Find where the given text appears and provide that cell's center as (x, y) coordinate. 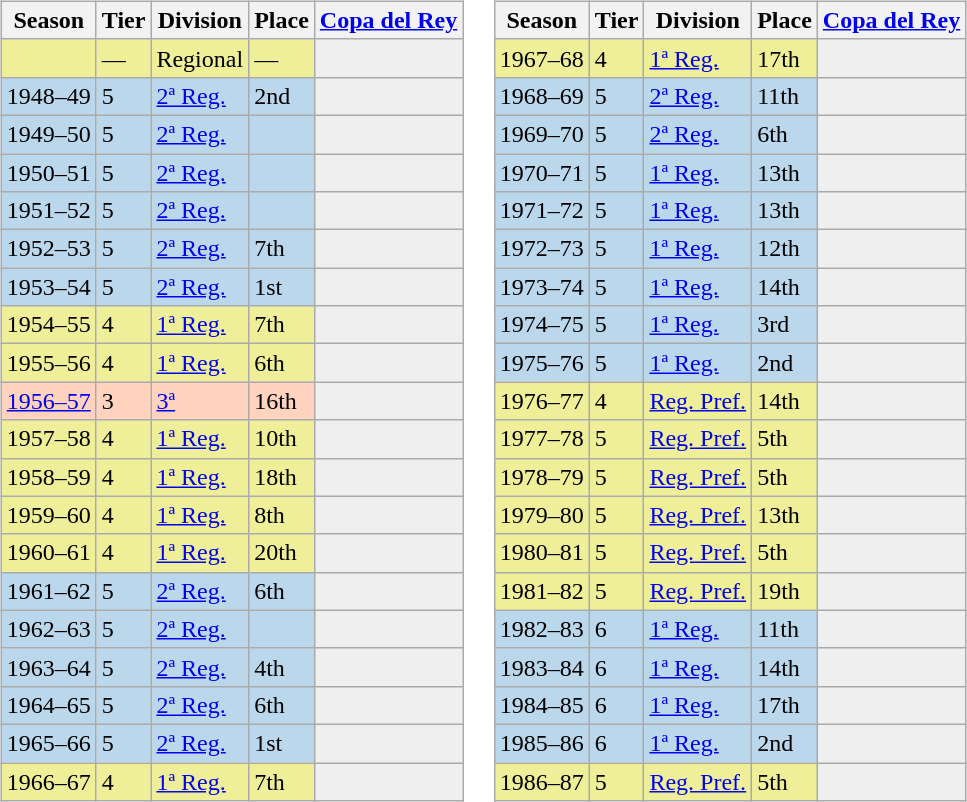
1970–71 (542, 173)
Regional (200, 58)
3ª (200, 401)
16th (282, 401)
8th (282, 515)
1950–51 (48, 173)
1960–61 (48, 553)
1985–86 (542, 743)
4th (282, 667)
1965–66 (48, 743)
1966–67 (48, 781)
1957–58 (48, 439)
1969–70 (542, 134)
1952–53 (48, 249)
1972–73 (542, 249)
1958–59 (48, 477)
1973–74 (542, 287)
1981–82 (542, 591)
1984–85 (542, 705)
1983–84 (542, 667)
1971–72 (542, 211)
1955–56 (48, 363)
1954–55 (48, 325)
1968–69 (542, 96)
1956–57 (48, 401)
1980–81 (542, 553)
1978–79 (542, 477)
1986–87 (542, 781)
1964–65 (48, 705)
1959–60 (48, 515)
1951–52 (48, 211)
1979–80 (542, 515)
1974–75 (542, 325)
1975–76 (542, 363)
1977–78 (542, 439)
3rd (785, 325)
10th (282, 439)
18th (282, 477)
1982–83 (542, 629)
1963–64 (48, 667)
1961–62 (48, 591)
1953–54 (48, 287)
20th (282, 553)
1962–63 (48, 629)
1949–50 (48, 134)
1948–49 (48, 96)
19th (785, 591)
1976–77 (542, 401)
3 (124, 401)
1967–68 (542, 58)
12th (785, 249)
